Find where the given text appears and provide that cell's center as (X, Y) coordinate. 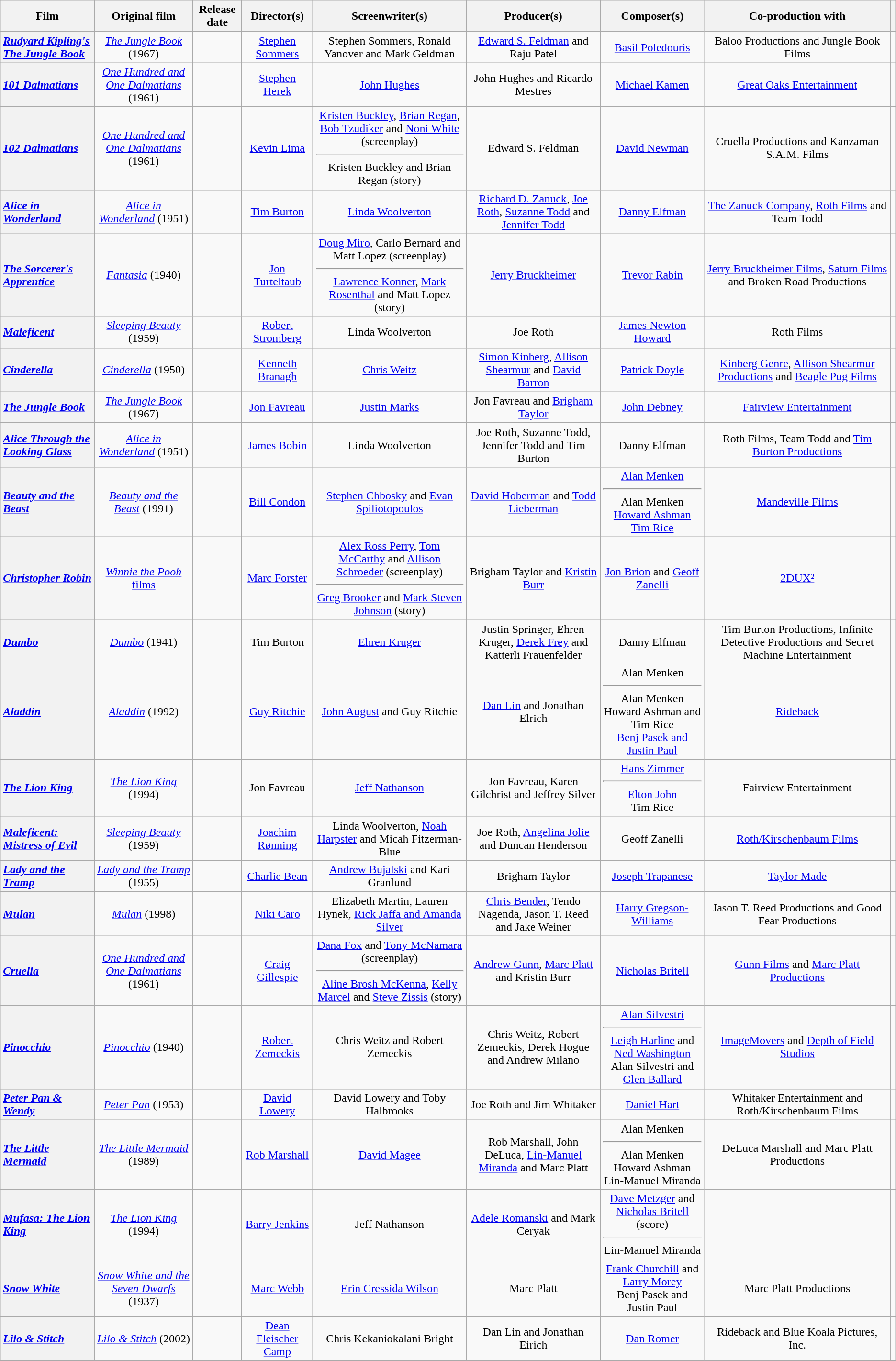
Joe Roth, Angelina Jolie and Duncan Henderson (533, 839)
Peter Pan & Wendy (47, 1104)
Maleficent (47, 332)
Chris Weitz, Robert Zemeckis, Derek Hogue and Andrew Milano (533, 1047)
Michael Kamen (652, 85)
Niki Caro (278, 914)
Roth Films, Team Todd and Tim Burton Productions (797, 445)
Great Oaks Entertainment (797, 85)
Chris Kekaniokalani Bright (390, 1339)
Roth/Kirschenbaum Films (797, 839)
Alan Silvestri Leigh Harline and Ned WashingtonAlan Silvestri and Glen Ballard (652, 1047)
Lilo & Stitch (47, 1339)
Lady and the Tramp (47, 876)
Patrick Doyle (652, 370)
Dan Romer (652, 1339)
Hans Zimmer Elton JohnTim Rice (652, 788)
Andrew Bujalski and Kari Granlund (390, 876)
Joachim Rønning (278, 839)
ImageMovers and Depth of Field Studios (797, 1047)
Film (47, 16)
Rideback and Blue Koala Pictures, Inc. (797, 1339)
2DUX² (797, 578)
Chris Weitz and Robert Zemeckis (390, 1047)
Marc Platt Productions (797, 1288)
The Little Mermaid (1989) (144, 1155)
Dan Lin and Jonathan Eirich (533, 1339)
Mulan (47, 914)
David Newman (652, 148)
Harry Gregson-Williams (652, 914)
Frank Churchill and Larry MoreyBenj Pasek and Justin Paul (652, 1288)
Justin Springer, Ehren Kruger, Derek Frey and Katterli Frauenfelder (533, 641)
Alan Menken Alan MenkenHoward Ashman and Tim RiceBenj Pasek and Justin Paul (652, 712)
Roth Films (797, 332)
Robert Zemeckis (278, 1047)
John Debney (652, 407)
Rob Marshall (278, 1155)
Alex Ross Perry, Tom McCarthy and Allison Schroeder (screenplay)Greg Brooker and Mark Steven Johnson (story) (390, 578)
The Lion King (47, 788)
Edward S. Feldman (533, 148)
Rob Marshall, John DeLuca, Lin-Manuel Miranda and Marc Platt (533, 1155)
Lady and the Tramp (1955) (144, 876)
Pinocchio (1940) (144, 1047)
Dumbo (47, 641)
Joseph Trapanese (652, 876)
Joe Roth and Jim Whitaker (533, 1104)
Geoff Zanelli (652, 839)
Craig Gillespie (278, 971)
Alan Menken Alan MenkenHoward AshmanLin-Manuel Miranda (652, 1155)
Edward S. Feldman and Raju Patel (533, 47)
Guy Ritchie (278, 712)
Cinderella (1950) (144, 370)
Trevor Rabin (652, 275)
David Lowery (278, 1104)
Lilo & Stitch (2002) (144, 1339)
Chris Bender, Tendo Nagenda, Jason T. Reed and Jake Weiner (533, 914)
Andrew Gunn, Marc Platt and Kristin Burr (533, 971)
Robert Stromberg (278, 332)
Stephen Sommers (278, 47)
Director(s) (278, 16)
Fantasia (1940) (144, 275)
Barry Jenkins (278, 1225)
Linda Woolverton, Noah Harpster and Micah Fitzerman-Blue (390, 839)
Bill Condon (278, 502)
Taylor Made (797, 876)
Jerry Bruckheimer (533, 275)
Kinberg Genre, Allison Shearmur Productions and Beagle Pug Films (797, 370)
Jon Brion and Geoff Zanelli (652, 578)
Peter Pan (1953) (144, 1104)
Marc Platt (533, 1288)
Maleficent: Mistress of Evil (47, 839)
Elizabeth Martin, Lauren Hynek, Rick Jaffa and Amanda Silver (390, 914)
Composer(s) (652, 16)
Stephen Herek (278, 85)
Release date (217, 16)
Rudyard Kipling's The Jungle Book (47, 47)
Kristen Buckley, Brian Regan, Bob Tzudiker and Noni White (screenplay)Kristen Buckley and Brian Regan (story) (390, 148)
Beauty and the Beast (1991) (144, 502)
Alan Menken Alan MenkenHoward AshmanTim Rice (652, 502)
Winnie the Pooh films (144, 578)
James Bobin (278, 445)
Cruella (47, 971)
102 Dalmatians (47, 148)
David Magee (390, 1155)
Mandeville Films (797, 502)
Whitaker Entertainment and Roth/Kirschenbaum Films (797, 1104)
Doug Miro, Carlo Bernard and Matt Lopez (screenplay)Lawrence Konner, Mark Rosenthal and Matt Lopez (story) (390, 275)
The Little Mermaid (47, 1155)
Justin Marks (390, 407)
Alice in Wonderland (47, 212)
Erin Cressida Wilson (390, 1288)
The Zanuck Company, Roth Films and Team Todd (797, 212)
Cinderella (47, 370)
Stephen Sommers, Ronald Yanover and Mark Geldman (390, 47)
The Sorcerer's Apprentice (47, 275)
Producer(s) (533, 16)
Chris Weitz (390, 370)
Stephen Chbosky and Evan Spiliotopoulos (390, 502)
Gunn Films and Marc Platt Productions (797, 971)
Richard D. Zanuck, Joe Roth, Suzanne Todd and Jennifer Todd (533, 212)
Kevin Lima (278, 148)
Daniel Hart (652, 1104)
Dumbo (1941) (144, 641)
Joe Roth, Suzanne Todd, Jennifer Todd and Tim Burton (533, 445)
Dana Fox and Tony McNamara (screenplay)Aline Brosh McKenna, Kelly Marcel and Steve Zissis (story) (390, 971)
Nicholas Britell (652, 971)
Original film (144, 16)
David Lowery and Toby Halbrooks (390, 1104)
Dan Lin and Jonathan Elrich (533, 712)
Screenwriter(s) (390, 16)
Alice Through the Looking Glass (47, 445)
Dean Fleischer Camp (278, 1339)
David Hoberman and Todd Lieberman (533, 502)
Jon Favreau and Brigham Taylor (533, 407)
Baloo Productions and Jungle Book Films (797, 47)
Pinocchio (47, 1047)
Jon Turteltaub (278, 275)
Dave Metzger and Nicholas Britell (score) Lin-Manuel Miranda (652, 1225)
Mufasa: The Lion King (47, 1225)
Brigham Taylor (533, 876)
John August and Guy Ritchie (390, 712)
John Hughes (390, 85)
Tim Burton Productions, Infinite Detective Productions and Secret Machine Entertainment (797, 641)
John Hughes and Ricardo Mestres (533, 85)
Kenneth Branagh (278, 370)
Cruella Productions and Kanzaman S.A.M. Films (797, 148)
Joe Roth (533, 332)
Simon Kinberg, Allison Shearmur and David Barron (533, 370)
Rideback (797, 712)
101 Dalmatians (47, 85)
Aladdin (1992) (144, 712)
The Jungle Book (47, 407)
Brigham Taylor and Kristin Burr (533, 578)
Jason T. Reed Productions and Good Fear Productions (797, 914)
Mulan (1998) (144, 914)
Aladdin (47, 712)
Beauty and the Beast (47, 502)
Snow White (47, 1288)
Jon Favreau, Karen Gilchrist and Jeffrey Silver (533, 788)
Ehren Kruger (390, 641)
Charlie Bean (278, 876)
Christopher Robin (47, 578)
Snow White and the Seven Dwarfs (1937) (144, 1288)
Basil Poledouris (652, 47)
James Newton Howard (652, 332)
Jerry Bruckheimer Films, Saturn Films and Broken Road Productions (797, 275)
DeLuca Marshall and Marc Platt Productions (797, 1155)
Marc Webb (278, 1288)
Marc Forster (278, 578)
Co-production with (797, 16)
Adele Romanski and Mark Ceryak (533, 1225)
